Return [X, Y] of the center of cell containing provided text 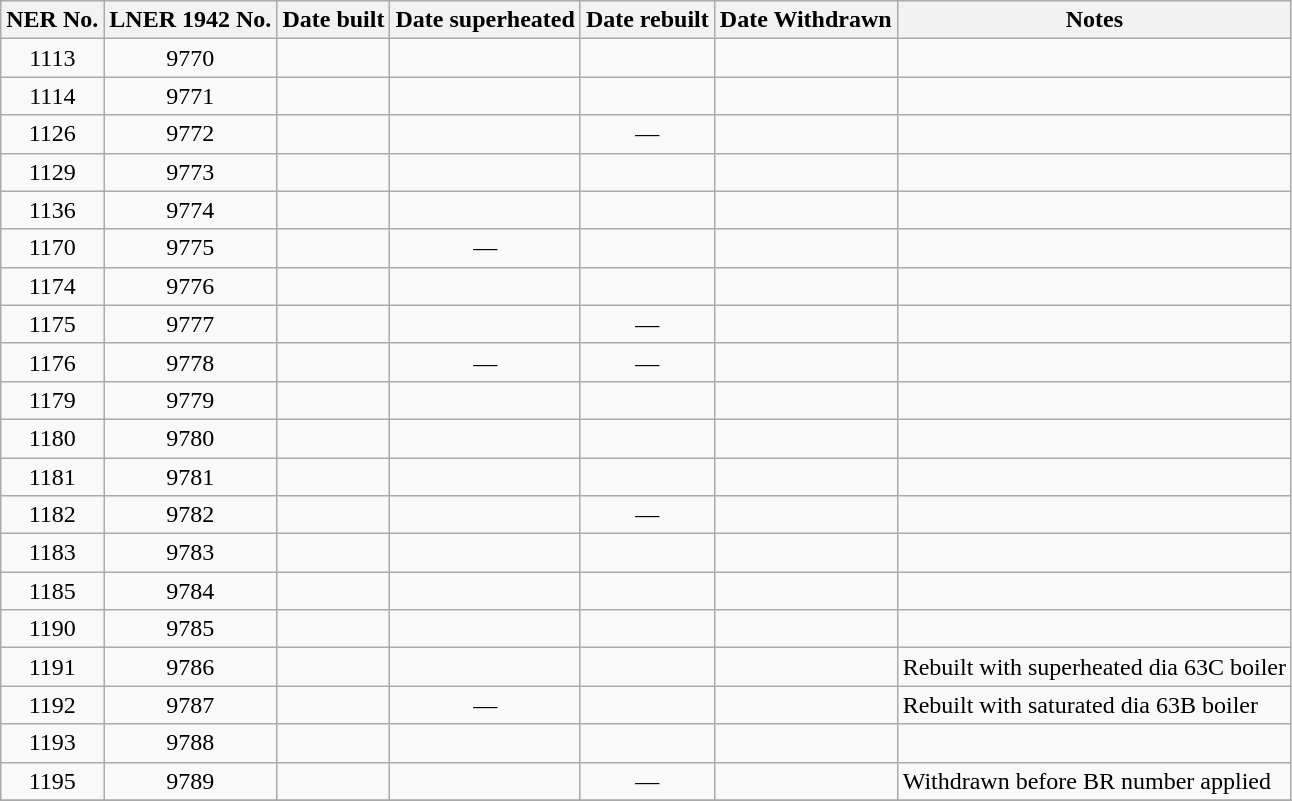
9779 [190, 400]
9778 [190, 362]
1195 [52, 781]
1126 [52, 134]
9785 [190, 629]
1174 [52, 286]
9777 [190, 324]
9789 [190, 781]
Notes [1094, 20]
NER No. [52, 20]
Date built [334, 20]
1182 [52, 515]
1129 [52, 172]
1114 [52, 96]
9781 [190, 477]
1193 [52, 743]
1113 [52, 58]
1170 [52, 248]
9775 [190, 248]
Date superheated [485, 20]
1181 [52, 477]
9773 [190, 172]
Rebuilt with superheated dia 63C boiler [1094, 667]
1176 [52, 362]
9786 [190, 667]
Rebuilt with saturated dia 63B boiler [1094, 705]
9772 [190, 134]
1190 [52, 629]
9787 [190, 705]
1175 [52, 324]
9774 [190, 210]
Date rebuilt [647, 20]
9788 [190, 743]
1185 [52, 591]
1136 [52, 210]
9783 [190, 553]
9782 [190, 515]
9780 [190, 438]
1180 [52, 438]
1192 [52, 705]
1179 [52, 400]
9776 [190, 286]
9770 [190, 58]
LNER 1942 No. [190, 20]
9771 [190, 96]
9784 [190, 591]
1191 [52, 667]
1183 [52, 553]
Withdrawn before BR number applied [1094, 781]
Date Withdrawn [806, 20]
